Return [X, Y] of the center of cell containing provided text 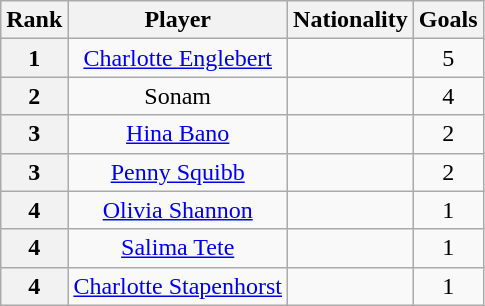
Charlotte Stapenhorst [178, 286]
Sonam [178, 96]
5 [448, 58]
Hina Bano [178, 134]
Player [178, 20]
Nationality [351, 20]
Penny Squibb [178, 172]
Rank [34, 20]
Charlotte Englebert [178, 58]
Olivia Shannon [178, 210]
Salima Tete [178, 248]
Goals [448, 20]
